Identify which cell holds the provided text, then report its (x, y) central coordinate. 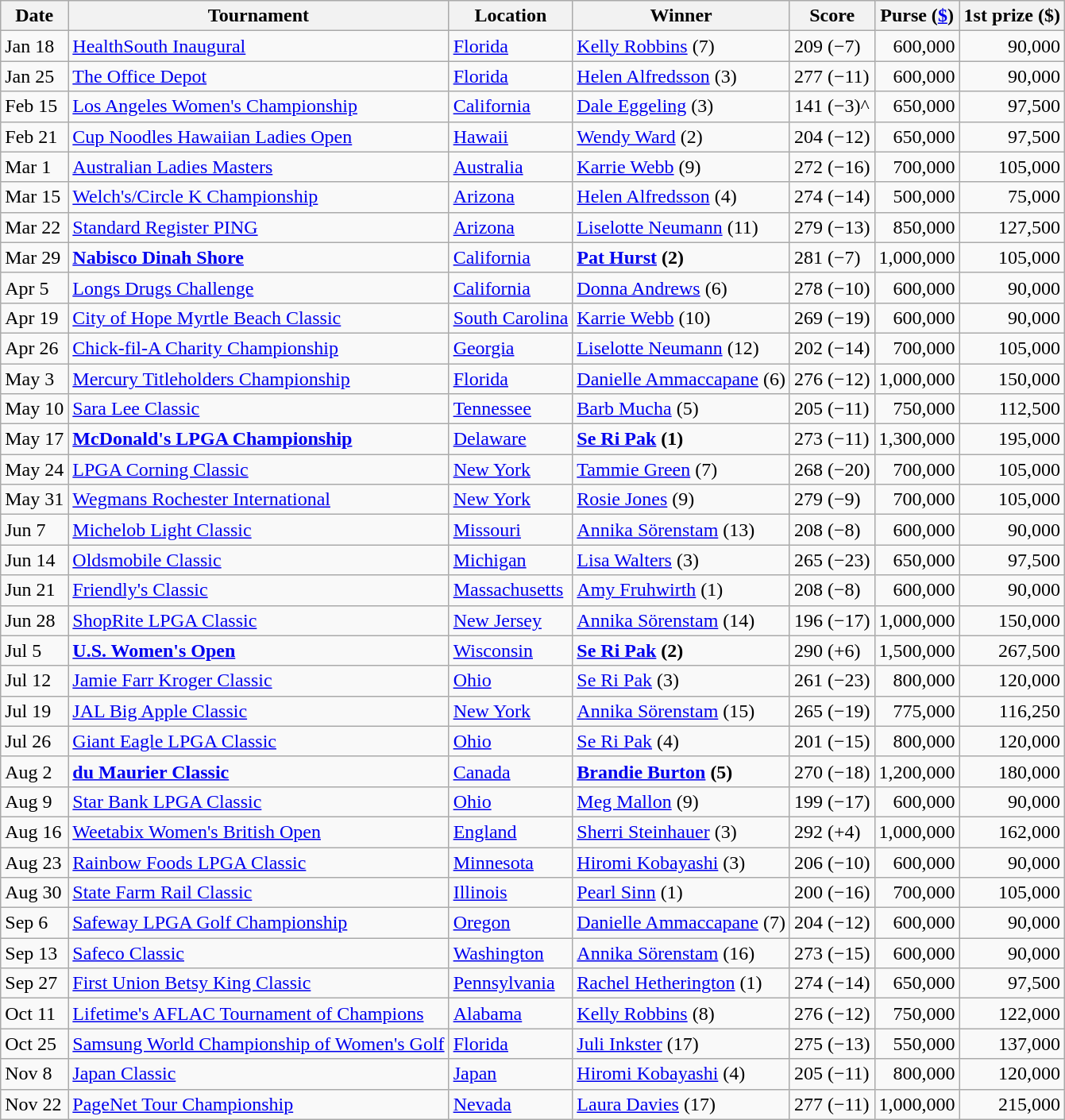
Annika Sörenstam (13) (681, 530)
Se Ri Pak (4) (681, 741)
Sara Lee Classic (259, 409)
Danielle Ammaccapane (7) (681, 923)
196 (−17) (832, 620)
City of Hope Myrtle Beach Classic (259, 318)
Aug 23 (35, 862)
Mercury Titleholders Championship (259, 379)
Jul 5 (35, 651)
Aug 16 (35, 832)
New Jersey (511, 620)
Sep 13 (35, 953)
Aug 30 (35, 893)
279 (−13) (832, 227)
275 (−13) (832, 1044)
200 (−16) (832, 893)
Jan 25 (35, 76)
Illinois (511, 893)
270 (−18) (832, 771)
273 (−15) (832, 953)
Jan 18 (35, 46)
Michigan (511, 560)
Chick-fil-A Charity Championship (259, 348)
Barb Mucha (5) (681, 409)
141 (−3)^ (832, 106)
199 (−17) (832, 801)
206 (−10) (832, 862)
Annika Sörenstam (15) (681, 711)
Giant Eagle LPGA Classic (259, 741)
Los Angeles Women's Championship (259, 106)
1,500,000 (916, 651)
Dale Eggeling (3) (681, 106)
Nov 8 (35, 1074)
Annika Sörenstam (16) (681, 953)
Donna Andrews (6) (681, 288)
First Union Betsy King Classic (259, 983)
Jun 7 (35, 530)
Rosie Jones (9) (681, 500)
Kelly Robbins (7) (681, 46)
Tournament (259, 16)
550,000 (916, 1044)
LPGA Corning Classic (259, 469)
209 (−7) (832, 46)
The Office Depot (259, 76)
Delaware (511, 439)
Tennessee (511, 409)
201 (−15) (832, 741)
Apr 19 (35, 318)
Hiromi Kobayashi (4) (681, 1074)
Samsung World Championship of Women's Golf (259, 1044)
South Carolina (511, 318)
Star Bank LPGA Classic (259, 801)
Hiromi Kobayashi (3) (681, 862)
Safeway LPGA Golf Championship (259, 923)
Feb 15 (35, 106)
Nabisco Dinah Shore (259, 257)
Apr 5 (35, 288)
May 17 (35, 439)
Missouri (511, 530)
Apr 26 (35, 348)
Oct 11 (35, 1014)
127,500 (1012, 227)
Se Ri Pak (3) (681, 681)
Georgia (511, 348)
Longs Drugs Challenge (259, 288)
State Farm Rail Classic (259, 893)
Wegmans Rochester International (259, 500)
1,300,000 (916, 439)
May 10 (35, 409)
Jamie Farr Kroger Classic (259, 681)
ShopRite LPGA Classic (259, 620)
195,000 (1012, 439)
Se Ri Pak (1) (681, 439)
du Maurier Classic (259, 771)
202 (−14) (832, 348)
Location (511, 16)
Sep 27 (35, 983)
Oldsmobile Classic (259, 560)
269 (−19) (832, 318)
Weetabix Women's British Open (259, 832)
Jun 14 (35, 560)
Safeco Classic (259, 953)
Aug 2 (35, 771)
Massachusetts (511, 590)
Michelob Light Classic (259, 530)
Meg Mallon (9) (681, 801)
215,000 (1012, 1104)
Helen Alfredsson (3) (681, 76)
Jul 26 (35, 741)
Alabama (511, 1014)
75,000 (1012, 197)
Winner (681, 16)
Annika Sörenstam (14) (681, 620)
Standard Register PING (259, 227)
Nov 22 (35, 1104)
Juli Inkster (17) (681, 1044)
273 (−11) (832, 439)
Tammie Green (7) (681, 469)
265 (−23) (832, 560)
281 (−7) (832, 257)
Jul 12 (35, 681)
McDonald's LPGA Championship (259, 439)
Rachel Hetherington (1) (681, 983)
Laura Davies (17) (681, 1104)
279 (−9) (832, 500)
Oct 25 (35, 1044)
Cup Noodles Hawaiian Ladies Open (259, 137)
Pennsylvania (511, 983)
Canada (511, 771)
May 24 (35, 469)
Liselotte Neumann (11) (681, 227)
Karrie Webb (10) (681, 318)
Hawaii (511, 137)
HealthSouth Inaugural (259, 46)
1,200,000 (916, 771)
Friendly's Classic (259, 590)
775,000 (916, 711)
Score (832, 16)
272 (−16) (832, 167)
500,000 (916, 197)
261 (−23) (832, 681)
265 (−19) (832, 711)
Washington (511, 953)
Mar 29 (35, 257)
England (511, 832)
Kelly Robbins (8) (681, 1014)
Lisa Walters (3) (681, 560)
Feb 21 (35, 137)
Rainbow Foods LPGA Classic (259, 862)
Nevada (511, 1104)
Date (35, 16)
Australian Ladies Masters (259, 167)
Pearl Sinn (1) (681, 893)
Sep 6 (35, 923)
Oregon (511, 923)
Jun 21 (35, 590)
116,250 (1012, 711)
137,000 (1012, 1044)
May 31 (35, 500)
Karrie Webb (9) (681, 167)
Amy Fruhwirth (1) (681, 590)
Purse ($) (916, 16)
Sherri Steinhauer (3) (681, 832)
Welch's/Circle K Championship (259, 197)
Jun 28 (35, 620)
Helen Alfredsson (4) (681, 197)
PageNet Tour Championship (259, 1104)
850,000 (916, 227)
Australia (511, 167)
Lifetime's AFLAC Tournament of Champions (259, 1014)
Se Ri Pak (2) (681, 651)
112,500 (1012, 409)
Jul 19 (35, 711)
May 3 (35, 379)
Mar 15 (35, 197)
290 (+6) (832, 651)
Mar 1 (35, 167)
Japan (511, 1074)
278 (−10) (832, 288)
122,000 (1012, 1014)
Wisconsin (511, 651)
Liselotte Neumann (12) (681, 348)
268 (−20) (832, 469)
Minnesota (511, 862)
U.S. Women's Open (259, 651)
Mar 22 (35, 227)
180,000 (1012, 771)
JAL Big Apple Classic (259, 711)
Wendy Ward (2) (681, 137)
1st prize ($) (1012, 16)
267,500 (1012, 651)
Pat Hurst (2) (681, 257)
Brandie Burton (5) (681, 771)
162,000 (1012, 832)
Japan Classic (259, 1074)
Danielle Ammaccapane (6) (681, 379)
292 (+4) (832, 832)
Aug 9 (35, 801)
